Capture the cell that displays the provided text and extract its [x, y] central coordinate. 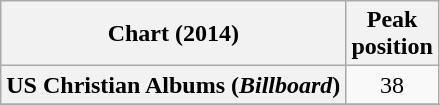
38 [392, 85]
US Christian Albums (Billboard) [174, 85]
Peakposition [392, 34]
Chart (2014) [174, 34]
